Pinpoint the cell where the given text exists, returning its (X, Y) midpoint coordinate. 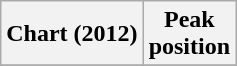
Peakposition (189, 34)
Chart (2012) (72, 34)
